Scan for the cell matching the given text and deliver its (X, Y) coordinate at center. 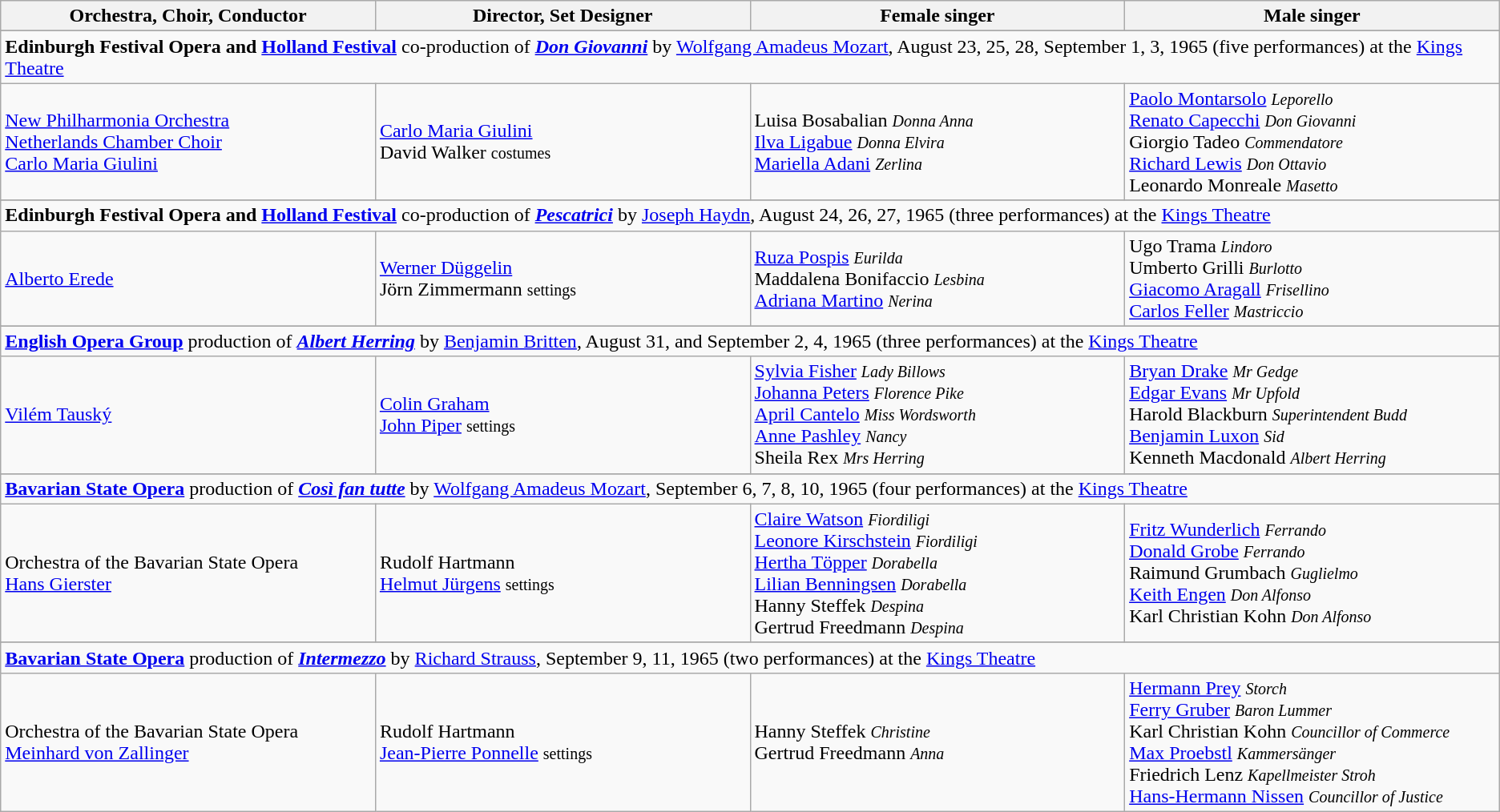
Fritz Wunderlich FerrandoDonald Grobe FerrandoRaimund Grumbach GuglielmoKeith Engen Don AlfonsoKarl Christian Kohn Don Alfonso (1312, 573)
Rudolf HartmannHelmut Jürgens settings (562, 573)
Ruza Pospis EurildaMaddalena Bonifaccio LesbinaAdriana Martino Nerina (937, 279)
Vilém Tauský (188, 415)
Bavarian State Opera production of Intermezzo by Richard Strauss, September 9, 11, 1965 (two performances) at the Kings Theatre (750, 657)
Orchestra of the Bavarian State OperaMeinhard von Zallinger (188, 742)
Sylvia Fisher Lady BillowsJohanna Peters Florence PikeApril Cantelo Miss WordsworthAnne Pashley NancySheila Rex Mrs Herring (937, 415)
Director, Set Designer (562, 16)
Hanny Steffek ChristineGertrud Freedmann Anna (937, 742)
Rudolf HartmannJean-Pierre Ponnelle settings (562, 742)
Bavarian State Opera production of Così fan tutte by Wolfgang Amadeus Mozart, September 6, 7, 8, 10, 1965 (four performances) at the Kings Theatre (750, 488)
Orchestra, Choir, Conductor (188, 16)
Paolo Montarsolo LeporelloRenato Capecchi Don GiovanniGiorgio Tadeo CommendatoreRichard Lewis Don OttavioLeonardo Monreale Masetto (1312, 142)
Ugo Trama LindoroUmberto Grilli BurlottoGiacomo Aragall FrisellinoCarlos Feller Mastriccio (1312, 279)
Alberto Erede (188, 279)
Luisa Bosabalian Donna AnnaIlva Ligabue Donna ElviraMariella Adani Zerlina (937, 142)
Male singer (1312, 16)
Colin Graham John Piper settings (562, 415)
English Opera Group production of Albert Herring by Benjamin Britten, August 31, and September 2, 4, 1965 (three performances) at the Kings Theatre (750, 341)
Carlo Maria GiuliniDavid Walker costumes (562, 142)
Orchestra of the Bavarian State OperaHans Gierster (188, 573)
New Philharmonia OrchestraNetherlands Chamber ChoirCarlo Maria Giulini (188, 142)
Bryan Drake Mr GedgeEdgar Evans Mr UpfoldHarold Blackburn Superintendent BuddBenjamin Luxon SidKenneth Macdonald Albert Herring (1312, 415)
Werner DüggelinJörn Zimmermann settings (562, 279)
Female singer (937, 16)
